Capture the cell that displays the provided text and extract its (X, Y) central coordinate. 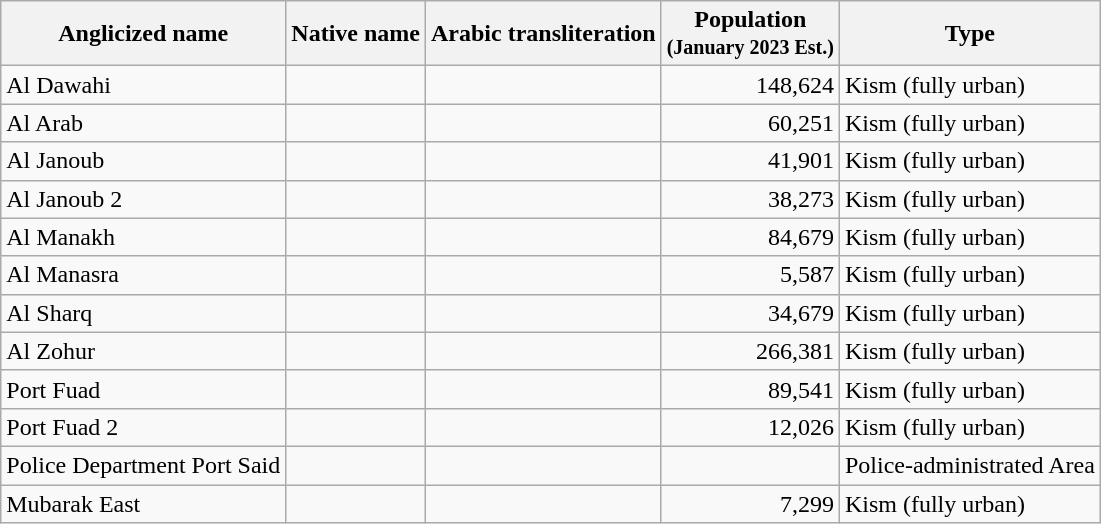
Al Sharq (144, 313)
34,679 (750, 313)
5,587 (750, 275)
Al Zohur (144, 351)
Anglicized name (144, 34)
Native name (356, 34)
Al Janoub (144, 161)
12,026 (750, 427)
Al Dawahi (144, 85)
89,541 (750, 389)
Police-administrated Area (970, 465)
Type (970, 34)
84,679 (750, 237)
Al Manakh (144, 237)
7,299 (750, 503)
266,381 (750, 351)
Police Department Port Said (144, 465)
Al Manasra (144, 275)
41,901 (750, 161)
38,273 (750, 199)
148,624 (750, 85)
Arabic transliteration (543, 34)
Port Fuad 2 (144, 427)
Population(January 2023 Est.) (750, 34)
Mubarak East (144, 503)
Al Arab (144, 123)
Al Janoub 2 (144, 199)
Port Fuad (144, 389)
60,251 (750, 123)
